Capture the cell that displays the provided text and extract its [X, Y] central coordinate. 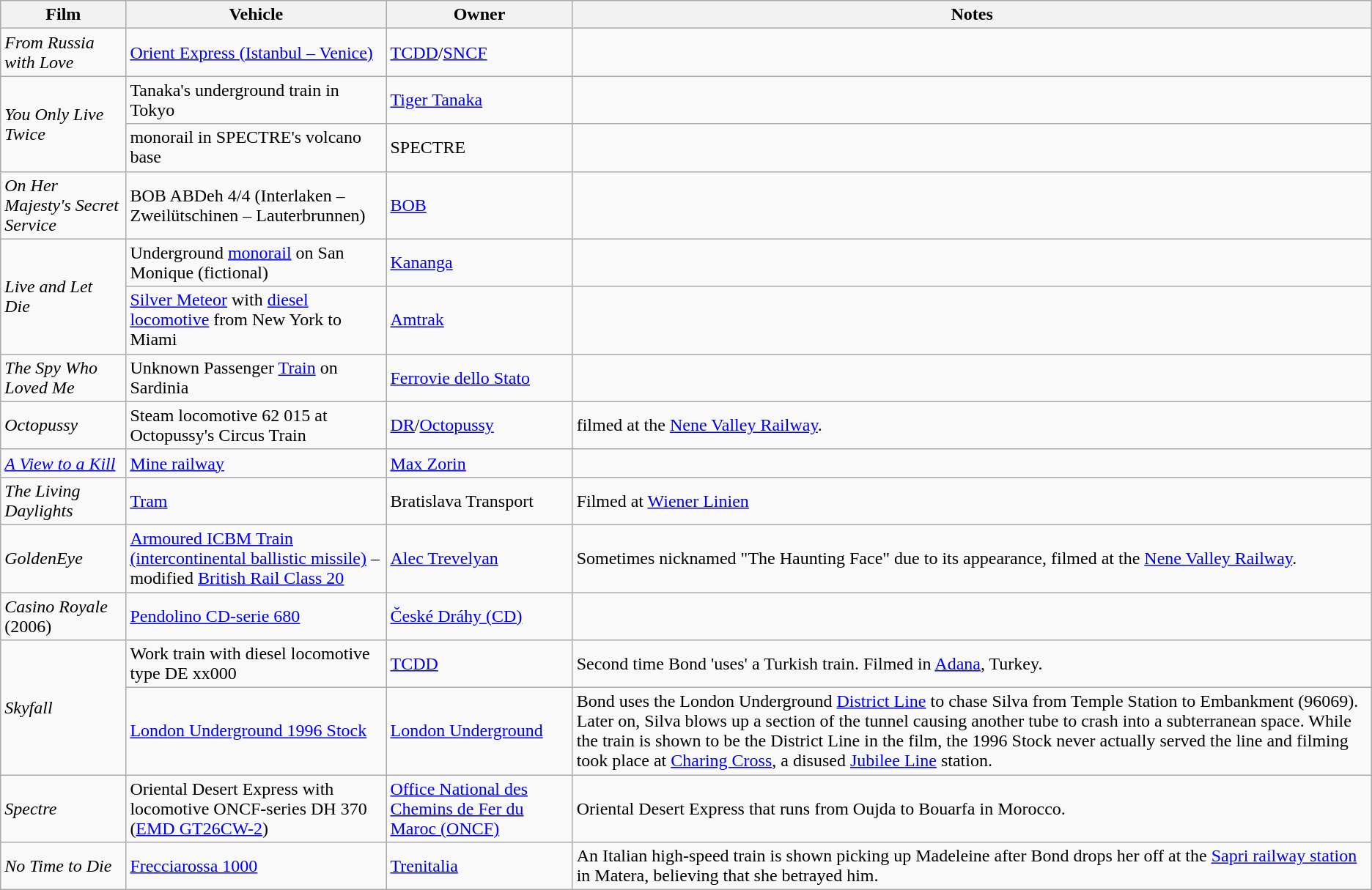
Tanaka's underground train in Tokyo [257, 100]
Oriental Desert Express with locomotive ONCF-series DH 370 (EMD GT26CW-2) [257, 809]
From Russia with Love [63, 53]
Kananga [479, 262]
Trenitalia [479, 866]
Live and Let Die [63, 296]
London Underground 1996 Stock [257, 731]
Vehicle [257, 15]
SPECTRE [479, 148]
Max Zorin [479, 463]
Second time Bond 'uses' a Turkish train. Filmed in Adana, Turkey. [972, 664]
Sometimes nicknamed "The Haunting Face" due to its appearance, filmed at the Nene Valley Railway. [972, 558]
Casino Royale (2006) [63, 615]
DR/Octopussy [479, 425]
London Underground [479, 731]
Alec Trevelyan [479, 558]
Armoured ICBM Train (intercontinental ballistic missile) – modified British Rail Class 20 [257, 558]
TCDD/SNCF [479, 53]
monorail in SPECTRE's volcano base [257, 148]
Tiger Tanaka [479, 100]
Octopussy [63, 425]
No Time to Die [63, 866]
Work train with diesel locomotive type DE xx000 [257, 664]
Spectre [63, 809]
On Her Majesty's Secret Service [63, 205]
Skyfall [63, 708]
BOB [479, 205]
Oriental Desert Express that runs from Oujda to Bouarfa in Morocco. [972, 809]
Underground monorail on San Monique (fictional) [257, 262]
Owner [479, 15]
Bratislava Transport [479, 501]
Pendolino CD-serie 680 [257, 615]
The Spy Who Loved Me [63, 378]
BOB ABDeh 4/4 (Interlaken – Zweilütschinen – Lauterbrunnen) [257, 205]
Frecciarossa 1000 [257, 866]
Notes [972, 15]
filmed at the Nene Valley Railway. [972, 425]
A View to a Kill [63, 463]
Film [63, 15]
Tram [257, 501]
Orient Express (Istanbul – Venice) [257, 53]
Mine railway [257, 463]
TCDD [479, 664]
České Dráhy (CD) [479, 615]
You Only Live Twice [63, 124]
Office National des Chemins de Fer du Maroc (ONCF) [479, 809]
Filmed at Wiener Linien [972, 501]
Amtrak [479, 320]
GoldenEye [63, 558]
Ferrovie dello Stato [479, 378]
Silver Meteor with diesel locomotive from New York to Miami [257, 320]
The Living Daylights [63, 501]
Steam locomotive 62 015 at Octopussy's Circus Train [257, 425]
Unknown Passenger Train on Sardinia [257, 378]
